Identify which cell holds the provided text, then report its (x, y) central coordinate. 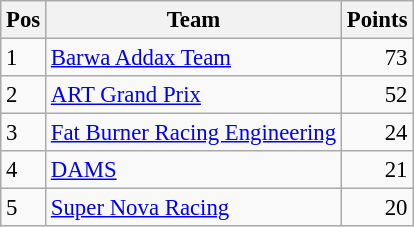
24 (376, 133)
Fat Burner Racing Engineering (194, 133)
20 (376, 208)
52 (376, 95)
2 (24, 95)
21 (376, 170)
73 (376, 58)
Points (376, 20)
1 (24, 58)
ART Grand Prix (194, 95)
5 (24, 208)
Team (194, 20)
3 (24, 133)
Pos (24, 20)
Super Nova Racing (194, 208)
Barwa Addax Team (194, 58)
4 (24, 170)
DAMS (194, 170)
